Output the [X, Y] coordinate of the center of the cell containing the given text.  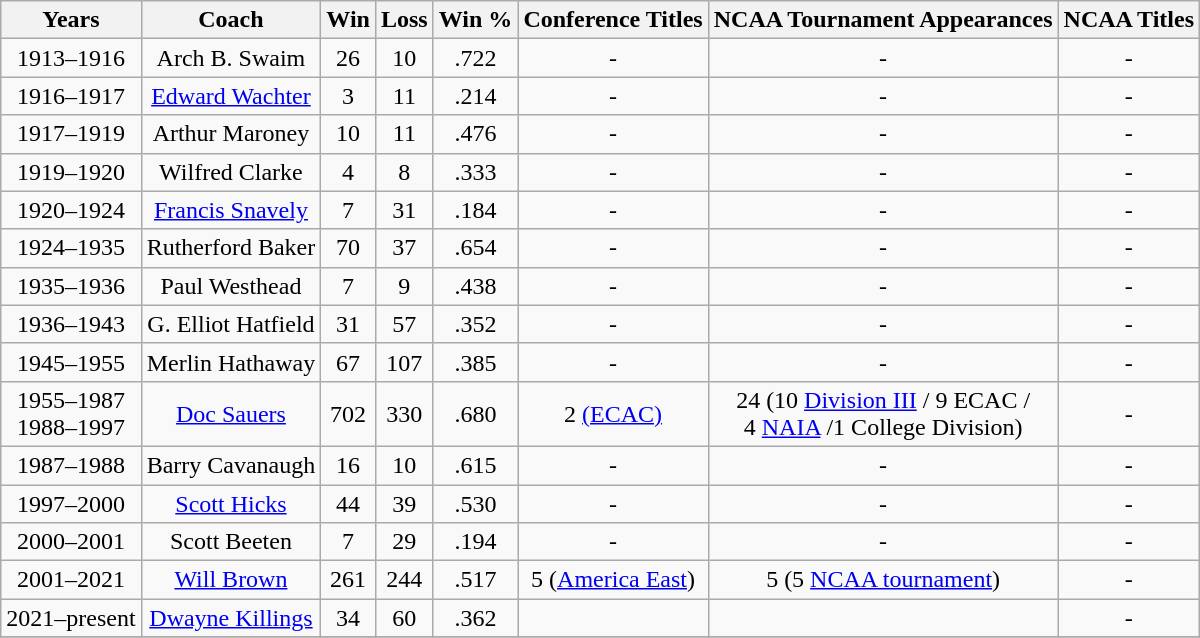
Years [71, 20]
.615 [476, 465]
702 [348, 414]
Doc Sauers [231, 414]
Arch B. Swaim [231, 58]
1919–1920 [71, 172]
8 [404, 172]
57 [404, 324]
Dwayne Killings [231, 618]
1945–1955 [71, 362]
Merlin Hathaway [231, 362]
1987–1988 [71, 465]
.333 [476, 172]
NCAA Titles [1129, 20]
Will Brown [231, 580]
1924–1935 [71, 248]
2 (ECAC) [613, 414]
1935–1936 [71, 286]
G. Elliot Hatfield [231, 324]
37 [404, 248]
.476 [476, 134]
Francis Snavely [231, 210]
70 [348, 248]
.194 [476, 542]
NCAA Tournament Appearances [883, 20]
.680 [476, 414]
.352 [476, 324]
34 [348, 618]
1916–1917 [71, 96]
1917–1919 [71, 134]
Wilfred Clarke [231, 172]
1913–1916 [71, 58]
.385 [476, 362]
39 [404, 503]
2000–2001 [71, 542]
4 [348, 172]
67 [348, 362]
1936–1943 [71, 324]
5 (America East) [613, 580]
Win [348, 20]
Edward Wachter [231, 96]
Coach [231, 20]
44 [348, 503]
.362 [476, 618]
24 (10 Division III / 9 ECAC / 4 NAIA /1 College Division) [883, 414]
1997–2000 [71, 503]
.530 [476, 503]
Scott Beeten [231, 542]
.517 [476, 580]
26 [348, 58]
.438 [476, 286]
.214 [476, 96]
330 [404, 414]
5 (5 NCAA tournament) [883, 580]
60 [404, 618]
Conference Titles [613, 20]
244 [404, 580]
2021–present [71, 618]
Rutherford Baker [231, 248]
3 [348, 96]
.654 [476, 248]
107 [404, 362]
.722 [476, 58]
.184 [476, 210]
2001–2021 [71, 580]
1955–19871988–1997 [71, 414]
16 [348, 465]
261 [348, 580]
Arthur Maroney [231, 134]
Loss [404, 20]
Win % [476, 20]
Scott Hicks [231, 503]
Paul Westhead [231, 286]
9 [404, 286]
1920–1924 [71, 210]
29 [404, 542]
Barry Cavanaugh [231, 465]
